Identify which cell holds the provided text, then report its [X, Y] central coordinate. 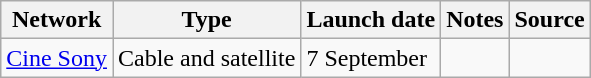
Launch date [371, 20]
Cine Sony [57, 58]
Type [206, 20]
Source [550, 20]
Network [57, 20]
Notes [475, 20]
Cable and satellite [206, 58]
7 September [371, 58]
